Determine the (X, Y) coordinate at the center of the cell enclosing the given text.  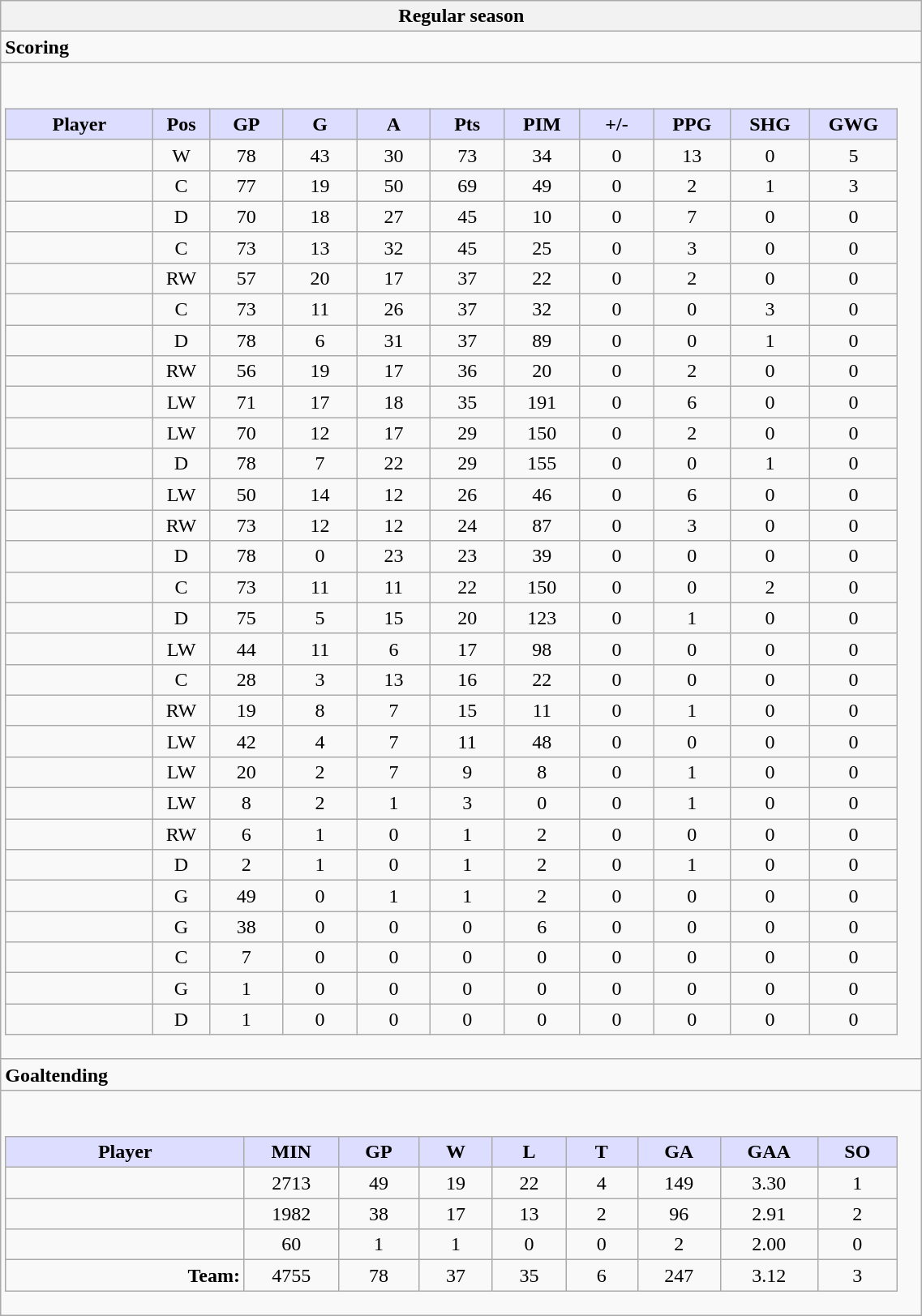
4755 (291, 1275)
14 (319, 495)
2.91 (769, 1214)
30 (394, 155)
GWG (853, 124)
43 (319, 155)
87 (542, 525)
34 (542, 155)
191 (542, 402)
Team: (125, 1275)
27 (394, 216)
L (529, 1152)
1982 (291, 1214)
44 (247, 649)
25 (542, 247)
123 (542, 618)
24 (467, 525)
Scoring (461, 47)
SHG (770, 124)
31 (394, 341)
71 (247, 402)
28 (247, 679)
Player MIN GP W L T GA GAA SO 2713 49 19 22 4 149 3.30 1 1982 38 17 13 2 96 2.91 2 60 1 1 0 0 2 2.00 0 Team: 4755 78 37 35 6 247 3.12 3 (461, 1202)
98 (542, 649)
56 (247, 371)
36 (467, 371)
3.30 (769, 1183)
Pts (467, 124)
48 (542, 741)
3.12 (769, 1275)
149 (679, 1183)
A (394, 124)
16 (467, 679)
247 (679, 1275)
69 (467, 186)
PPG (693, 124)
42 (247, 741)
57 (247, 278)
Pos (182, 124)
75 (247, 618)
SO (857, 1152)
96 (679, 1214)
89 (542, 341)
MIN (291, 1152)
GA (679, 1152)
2.00 (769, 1245)
155 (542, 464)
GAA (769, 1152)
46 (542, 495)
PIM (542, 124)
2713 (291, 1183)
Regular season (461, 16)
77 (247, 186)
9 (467, 772)
39 (542, 556)
+/- (616, 124)
T (602, 1152)
60 (291, 1245)
Goaltending (461, 1074)
10 (542, 216)
